Scan for the cell matching the given text and deliver its (x, y) coordinate at center. 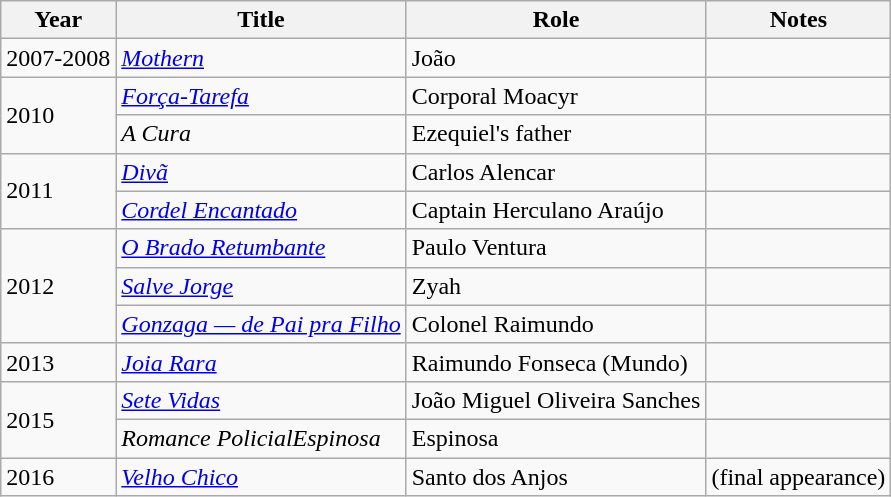
Colonel Raimundo (556, 324)
João Miguel Oliveira Sanches (556, 400)
Romance PolicialEspinosa (261, 438)
Zyah (556, 286)
Divã (261, 172)
Role (556, 20)
Raimundo Fonseca (Mundo) (556, 362)
Corporal Moacyr (556, 96)
Paulo Ventura (556, 248)
Cordel Encantado (261, 210)
Santo dos Anjos (556, 477)
2011 (58, 191)
Força-Tarefa (261, 96)
2016 (58, 477)
O Brado Retumbante (261, 248)
Notes (798, 20)
Year (58, 20)
A Cura (261, 134)
2007-2008 (58, 58)
Espinosa (556, 438)
Joia Rara (261, 362)
Captain Herculano Araújo (556, 210)
Title (261, 20)
Velho Chico (261, 477)
2015 (58, 419)
Mothern (261, 58)
João (556, 58)
2013 (58, 362)
2010 (58, 115)
2012 (58, 286)
Ezequiel's father (556, 134)
(final appearance) (798, 477)
Sete Vidas (261, 400)
Gonzaga — de Pai pra Filho (261, 324)
Carlos Alencar (556, 172)
Salve Jorge (261, 286)
